Pinpoint the cell where the given text exists, returning its [X, Y] midpoint coordinate. 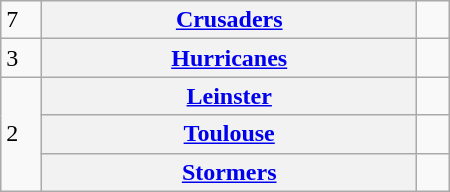
Crusaders [230, 20]
Toulouse [230, 134]
3 [22, 58]
2 [22, 134]
Hurricanes [230, 58]
7 [22, 20]
Leinster [230, 96]
Stormers [230, 172]
